From the cell containing the given text, extract its center point as [x, y] coordinate. 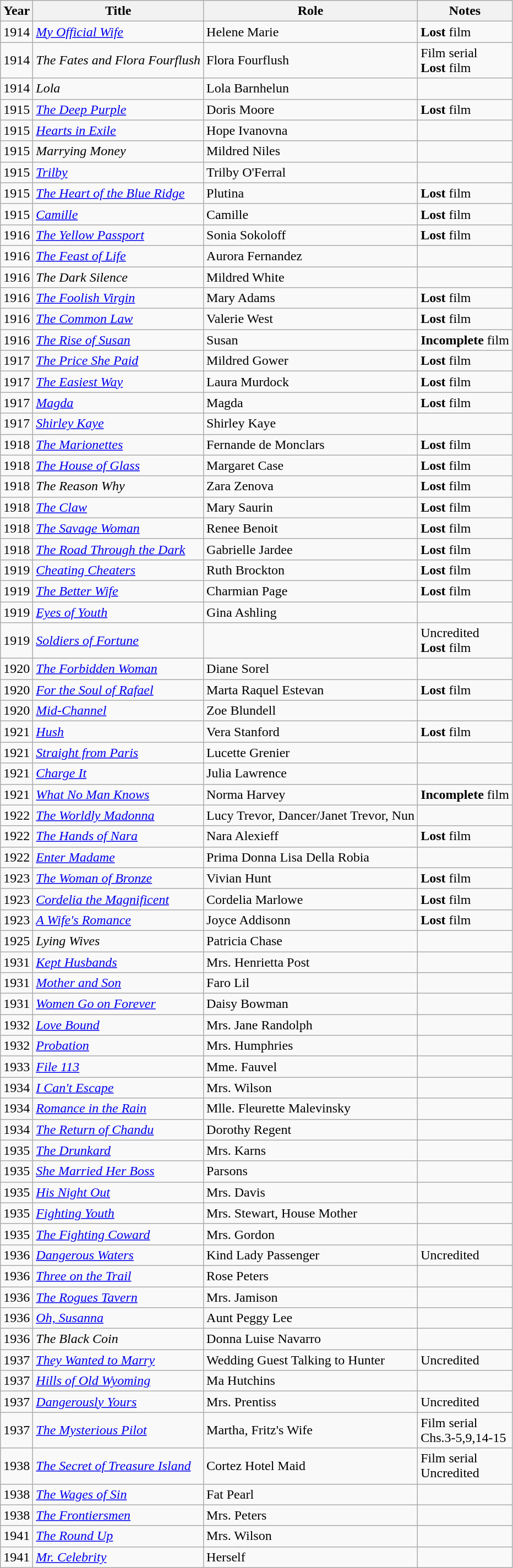
Julia Lawrence [310, 774]
Film serial Chs.3-5,9,14-15 [465, 1430]
Oh, Susanna [118, 1318]
Lucy Trevor, Dancer/Janet Trevor, Nun [310, 815]
Mrs. Jane Randolph [310, 1025]
They Wanted to Marry [118, 1360]
Fat Pearl [310, 1494]
The Hands of Nara [118, 836]
Donna Luise Navarro [310, 1339]
The Claw [118, 507]
Mrs. Prentiss [310, 1402]
Herself [310, 1557]
Mlle. Fleurette Malevinsky [310, 1109]
Soldiers of Fortune [118, 640]
The Black Coin [118, 1339]
Daisy Bowman [310, 1004]
Margaret Case [310, 465]
Charge It [118, 774]
Notes [465, 11]
The Return of Chandu [118, 1130]
Dorothy Regent [310, 1130]
Susan [310, 340]
Mrs. Karns [310, 1150]
Vivian Hunt [310, 878]
Mid-Channel [118, 711]
Rose Peters [310, 1276]
Renee Benoit [310, 528]
Mrs. Humphries [310, 1046]
The Frontiersmen [118, 1515]
Laura Murdock [310, 382]
Mrs. Peters [310, 1515]
Dangerously Yours [118, 1402]
Cortez Hotel Maid [310, 1466]
The Deep Purple [118, 109]
The Yellow Passport [118, 235]
Mildred Niles [310, 151]
Prima Donna Lisa Della Robia [310, 857]
The Savage Woman [118, 528]
Women Go on Forever [118, 1004]
Lola [118, 89]
The Reason Why [118, 486]
The Common Law [118, 319]
File 113 [118, 1067]
Lying Wives [118, 941]
The Rise of Susan [118, 340]
Lucette Grenier [310, 753]
The Marionettes [118, 445]
Wedding Guest Talking to Hunter [310, 1360]
Aunt Peggy Lee [310, 1318]
Kept Husbands [118, 962]
Uncredited Lost film [465, 640]
Doris Moore [310, 109]
Fernande de Monclars [310, 445]
Plutina [310, 193]
Valerie West [310, 319]
Film serial Lost film [465, 61]
Eyes of Youth [118, 612]
Cheating Cheaters [118, 570]
I Can't Escape [118, 1088]
Film serial Uncredited [465, 1466]
Year [17, 11]
The Feast of Life [118, 256]
Hush [118, 732]
My Official Wife [118, 32]
Mr. Celebrity [118, 1557]
Enter Madame [118, 857]
Diane Sorel [310, 669]
Hills of Old Wyoming [118, 1381]
What No Man Knows [118, 794]
Faro Lil [310, 983]
Marrying Money [118, 151]
Mrs. Jamison [310, 1297]
The Secret of Treasure Island [118, 1466]
Dangerous Waters [118, 1255]
Ruth Brockton [310, 570]
Trilby [118, 172]
Nara Alexieff [310, 836]
The Heart of the Blue Ridge [118, 193]
Vera Stanford [310, 732]
Mildred Gower [310, 361]
Zoe Blundell [310, 711]
Kind Lady Passenger [310, 1255]
She Married Her Boss [118, 1171]
Straight from Paris [118, 753]
Parsons [310, 1171]
Mary Adams [310, 298]
Title [118, 11]
Hearts in Exile [118, 130]
1933 [17, 1067]
The Better Wife [118, 591]
The Round Up [118, 1536]
Mrs. Gordon [310, 1234]
Role [310, 11]
Gabrielle Jardee [310, 549]
Mme. Fauvel [310, 1067]
Ma Hutchins [310, 1381]
1925 [17, 941]
Fighting Youth [118, 1213]
The Drunkard [118, 1150]
The House of Glass [118, 465]
The Rogues Tavern [118, 1297]
The Wages of Sin [118, 1494]
Helene Marie [310, 32]
The Fighting Coward [118, 1234]
Mildred White [310, 277]
The Woman of Bronze [118, 878]
Joyce Addisonn [310, 920]
Trilby O'Ferral [310, 172]
Mrs. Henrietta Post [310, 962]
Hope Ivanovna [310, 130]
The Foolish Virgin [118, 298]
Three on the Trail [118, 1276]
Lola Barnhelun [310, 89]
The Worldly Madonna [118, 815]
The Easiest Way [118, 382]
His Night Out [118, 1192]
Patricia Chase [310, 941]
Love Bound [118, 1025]
Aurora Fernandez [310, 256]
The Mysterious Pilot [118, 1430]
For the Soul of Rafael [118, 690]
Mrs. Stewart, House Mother [310, 1213]
Martha, Fritz's Wife [310, 1430]
Gina Ashling [310, 612]
Sonia Sokoloff [310, 235]
Mary Saurin [310, 507]
The Price She Paid [118, 361]
Romance in the Rain [118, 1109]
The Fates and Flora Fourflush [118, 61]
Probation [118, 1046]
Cordelia Marlowe [310, 899]
The Road Through the Dark [118, 549]
Mother and Son [118, 983]
Charmian Page [310, 591]
Cordelia the Magnificent [118, 899]
Mrs. Davis [310, 1192]
The Forbidden Woman [118, 669]
Zara Zenova [310, 486]
Flora Fourflush [310, 61]
A Wife's Romance [118, 920]
Norma Harvey [310, 794]
The Dark Silence [118, 277]
Marta Raquel Estevan [310, 690]
